Find where the given text appears and provide that cell's center as (x, y) coordinate. 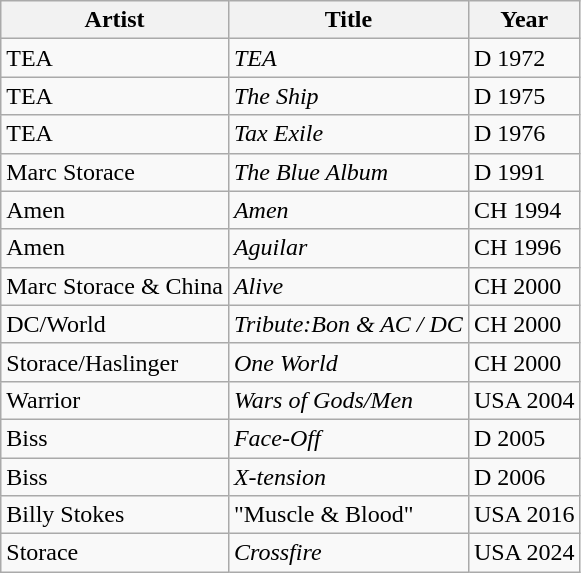
The Blue Album (348, 172)
Artist (115, 20)
D 1976 (524, 134)
Aguilar (348, 248)
Tribute:Bon & AC / DC (348, 324)
Marc Storace (115, 172)
"Muscle & Blood" (348, 515)
CH 1996 (524, 248)
Storace (115, 553)
Crossfire (348, 553)
Year (524, 20)
One World (348, 362)
D 1991 (524, 172)
D 2006 (524, 477)
USA 2004 (524, 400)
DC/World (115, 324)
Billy Stokes (115, 515)
Storace/Haslinger (115, 362)
USA 2024 (524, 553)
Wars of Gods/Men (348, 400)
Title (348, 20)
D 1972 (524, 58)
Tax Exile (348, 134)
D 2005 (524, 438)
USA 2016 (524, 515)
Alive (348, 286)
X-tension (348, 477)
The Ship (348, 96)
CH 1994 (524, 210)
D 1975 (524, 96)
Marc Storace & China (115, 286)
Face-Off (348, 438)
Warrior (115, 400)
